Pinpoint the cell where the given text exists, returning its (X, Y) midpoint coordinate. 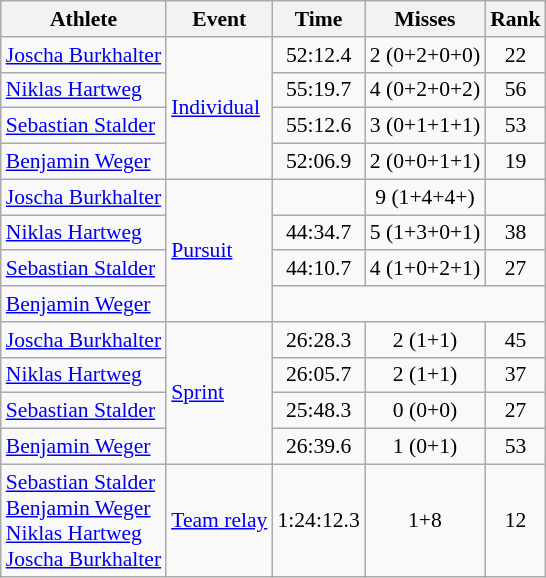
Rank (516, 19)
44:34.7 (318, 233)
Event (219, 19)
55:19.7 (318, 90)
26:39.6 (318, 447)
2 (0+0+1+1) (425, 162)
Misses (425, 19)
5 (1+3+0+1) (425, 233)
52:12.4 (318, 55)
52:06.9 (318, 162)
1+8 (425, 520)
9 (1+4+4+) (425, 197)
55:12.6 (318, 126)
25:48.3 (318, 411)
26:05.7 (318, 375)
Team relay (219, 520)
3 (0+1+1+1) (425, 126)
Sebastian StalderBenjamin WegerNiklas HartwegJoscha Burkhalter (84, 520)
2 (0+2+0+0) (425, 55)
19 (516, 162)
22 (516, 55)
37 (516, 375)
Pursuit (219, 250)
Sprint (219, 393)
38 (516, 233)
26:28.3 (318, 340)
0 (0+0) (425, 411)
45 (516, 340)
1 (0+1) (425, 447)
56 (516, 90)
1:24:12.3 (318, 520)
Athlete (84, 19)
4 (1+0+2+1) (425, 269)
Individual (219, 108)
12 (516, 520)
44:10.7 (318, 269)
4 (0+2+0+2) (425, 90)
Time (318, 19)
